Scan for the cell matching the given text and deliver its [x, y] coordinate at center. 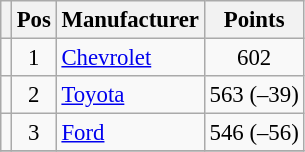
1 [34, 58]
Pos [34, 20]
Manufacturer [130, 20]
Points [254, 20]
563 (–39) [254, 95]
Chevrolet [130, 58]
546 (–56) [254, 133]
2 [34, 95]
Ford [130, 133]
602 [254, 58]
Toyota [130, 95]
3 [34, 133]
